From the cell containing the given text, extract its center point as [X, Y] coordinate. 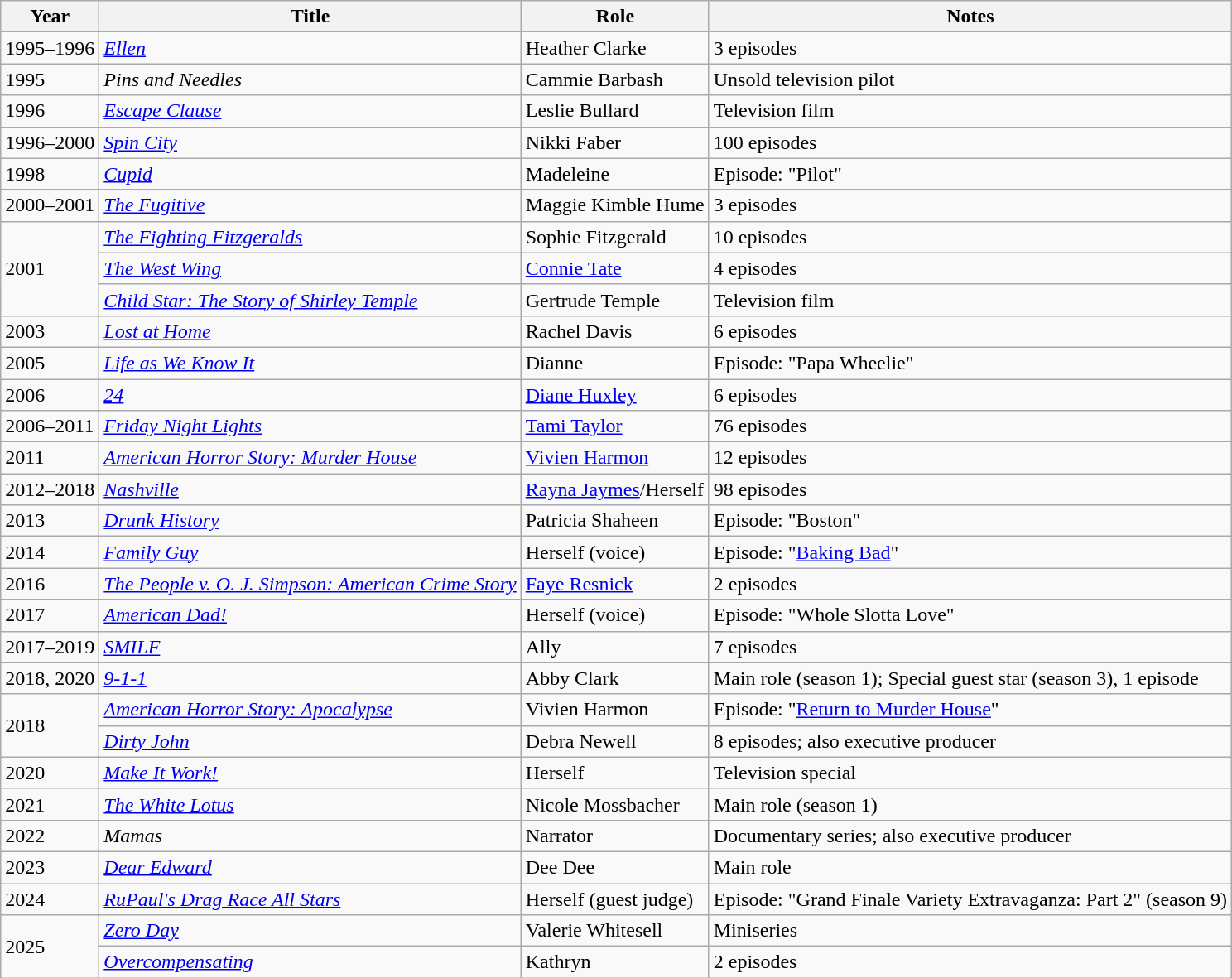
2025 [50, 947]
Cupid [310, 174]
SMILF [310, 647]
Cammie Barbash [614, 79]
Dear Edward [310, 867]
Episode: "Boston" [970, 521]
American Horror Story: Murder House [310, 458]
Make It Work! [310, 773]
2022 [50, 836]
1995–1996 [50, 48]
Escape Clause [310, 111]
98 episodes [970, 489]
The West Wing [310, 268]
2012–2018 [50, 489]
Miniseries [970, 931]
2018 [50, 725]
Rachel Davis [614, 331]
The Fighting Fitzgeralds [310, 237]
Role [614, 17]
Madeleine [614, 174]
Dirty John [310, 741]
Maggie Kimble Hume [614, 205]
Tami Taylor [614, 426]
Dee Dee [614, 867]
Main role [970, 867]
Child Star: The Story of Shirley Temple [310, 300]
Diane Huxley [614, 395]
Narrator [614, 836]
Year [50, 17]
2006 [50, 395]
Main role (season 1); Special guest star (season 3), 1 episode [970, 678]
2001 [50, 268]
Unsold television pilot [970, 79]
Connie Tate [614, 268]
Main role (season 1) [970, 804]
1996 [50, 111]
1998 [50, 174]
The People v. O. J. Simpson: American Crime Story [310, 584]
Lost at Home [310, 331]
2017 [50, 615]
Documentary series; also executive producer [970, 836]
2000–2001 [50, 205]
Faye Resnick [614, 584]
Episode: "Grand Finale Variety Extravaganza: Part 2" (season 9) [970, 899]
Kathryn [614, 962]
2006–2011 [50, 426]
The Fugitive [310, 205]
Episode: "Return to Murder House" [970, 710]
Ellen [310, 48]
Pins and Needles [310, 79]
Abby Clark [614, 678]
Debra Newell [614, 741]
Nashville [310, 489]
Herself (guest judge) [614, 899]
Episode: "Baking Bad" [970, 552]
Patricia Shaheen [614, 521]
Nicole Mossbacher [614, 804]
2020 [50, 773]
2023 [50, 867]
American Dad! [310, 615]
1996–2000 [50, 142]
Notes [970, 17]
Zero Day [310, 931]
10 episodes [970, 237]
8 episodes; also executive producer [970, 741]
American Horror Story: Apocalypse [310, 710]
2013 [50, 521]
2024 [50, 899]
4 episodes [970, 268]
2005 [50, 363]
Title [310, 17]
RuPaul's Drag Race All Stars [310, 899]
2003 [50, 331]
Mamas [310, 836]
Rayna Jaymes/Herself [614, 489]
9-1-1 [310, 678]
2011 [50, 458]
Episode: "Pilot" [970, 174]
Leslie Bullard [614, 111]
24 [310, 395]
1995 [50, 79]
Gertrude Temple [614, 300]
Valerie Whitesell [614, 931]
Heather Clarke [614, 48]
Spin City [310, 142]
Drunk History [310, 521]
The White Lotus [310, 804]
Family Guy [310, 552]
2017–2019 [50, 647]
Ally [614, 647]
2014 [50, 552]
Life as We Know It [310, 363]
Television special [970, 773]
Friday Night Lights [310, 426]
2021 [50, 804]
Dianne [614, 363]
100 episodes [970, 142]
2016 [50, 584]
Nikki Faber [614, 142]
Episode: "Papa Wheelie" [970, 363]
Episode: "Whole Slotta Love" [970, 615]
12 episodes [970, 458]
Overcompensating [310, 962]
2018, 2020 [50, 678]
Sophie Fitzgerald [614, 237]
76 episodes [970, 426]
Herself [614, 773]
7 episodes [970, 647]
